Search for the cell housing the specified text and yield its [x, y] center coordinate. 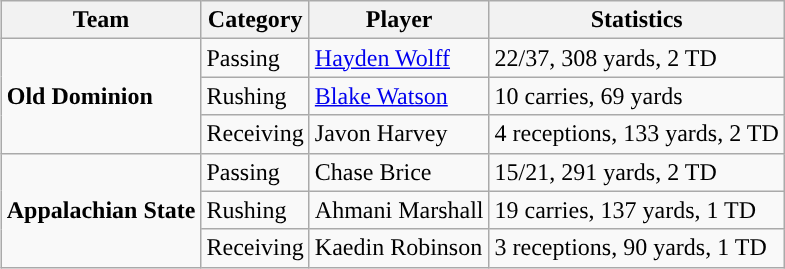
Category [255, 20]
10 carries, 69 yards [636, 96]
4 receptions, 133 yards, 2 TD [636, 134]
Ahmani Marshall [399, 210]
15/21, 291 yards, 2 TD [636, 172]
Chase Brice [399, 172]
19 carries, 137 yards, 1 TD [636, 210]
Javon Harvey [399, 134]
Blake Watson [399, 96]
3 receptions, 90 yards, 1 TD [636, 248]
22/37, 308 yards, 2 TD [636, 58]
Player [399, 20]
Team [101, 20]
Old Dominion [101, 96]
Appalachian State [101, 210]
Hayden Wolff [399, 58]
Statistics [636, 20]
Kaedin Robinson [399, 248]
